Search for the cell housing the specified text and yield its (X, Y) center coordinate. 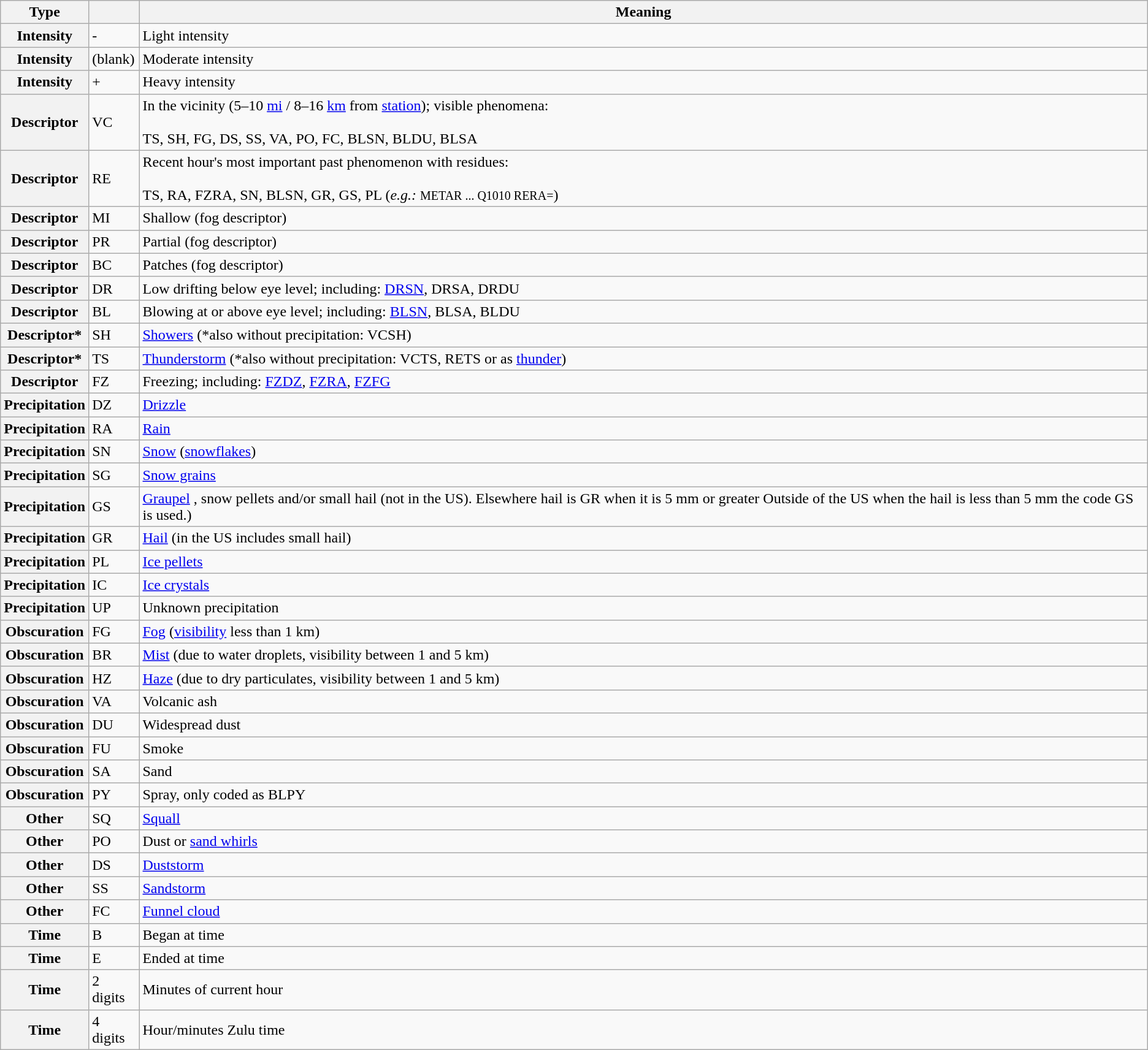
RE (114, 178)
Squall (643, 818)
Snow grains (643, 475)
Moderate intensity (643, 59)
Patches (fog descriptor) (643, 265)
DZ (114, 405)
Spray, only coded as BLPY (643, 795)
DU (114, 725)
Mist (due to water droplets, visibility between 1 and 5 km) (643, 655)
Smoke (643, 748)
FZ (114, 382)
SH (114, 335)
Type (45, 12)
Widespread dust (643, 725)
DR (114, 288)
E (114, 958)
In the vicinity (5–10 mi / 8–16 km from station); visible phenomena:TS, SH, FG, DS, SS, VA, PO, FC, BLSN, BLDU, BLSA (643, 122)
RA (114, 428)
Sandstorm (643, 888)
SA (114, 772)
Heavy intensity (643, 82)
GS (114, 506)
Low drifting below eye level; including: DRSN, DRSA, DRDU (643, 288)
Snow (snowflakes) (643, 452)
Volcanic ash (643, 701)
B (114, 935)
Began at time (643, 935)
+ (114, 82)
Drizzle (643, 405)
Funnel cloud (643, 911)
PR (114, 242)
4 digits (114, 1030)
Shallow (fog descriptor) (643, 218)
Rain (643, 428)
Ended at time (643, 958)
Sand (643, 772)
Duststorm (643, 865)
VA (114, 701)
VC (114, 122)
SQ (114, 818)
Dust or sand whirls (643, 842)
Partial (fog descriptor) (643, 242)
MI (114, 218)
SG (114, 475)
Ice pellets (643, 561)
TS (114, 359)
UP (114, 608)
DS (114, 865)
Light intensity (643, 36)
Ice crystals (643, 585)
Hour/minutes Zulu time (643, 1030)
- (114, 36)
PL (114, 561)
SN (114, 452)
PO (114, 842)
GR (114, 538)
Blowing at or above eye level; including: BLSN, BLSA, BLDU (643, 311)
Hail (in the US includes small hail) (643, 538)
FC (114, 911)
BL (114, 311)
HZ (114, 678)
Meaning (643, 12)
SS (114, 888)
BR (114, 655)
IC (114, 585)
PY (114, 795)
Freezing; including: FZDZ, FZRA, FZFG (643, 382)
(blank) (114, 59)
FG (114, 631)
Haze (due to dry particulates, visibility between 1 and 5 km) (643, 678)
2 digits (114, 989)
Unknown precipitation (643, 608)
FU (114, 748)
Minutes of current hour (643, 989)
Fog (visibility less than 1 km) (643, 631)
Thunderstorm (*also without precipitation: VCTS, RETS or as thunder) (643, 359)
Showers (*also without precipitation: VCSH) (643, 335)
Recent hour's most important past phenomenon with residues: TS, RA, FZRA, SN, BLSN, GR, GS, PL (e.g.: METAR ... Q1010 RERA=) (643, 178)
BC (114, 265)
